Return the [x, y] coordinate for the center point of the cell that contains the specified text.  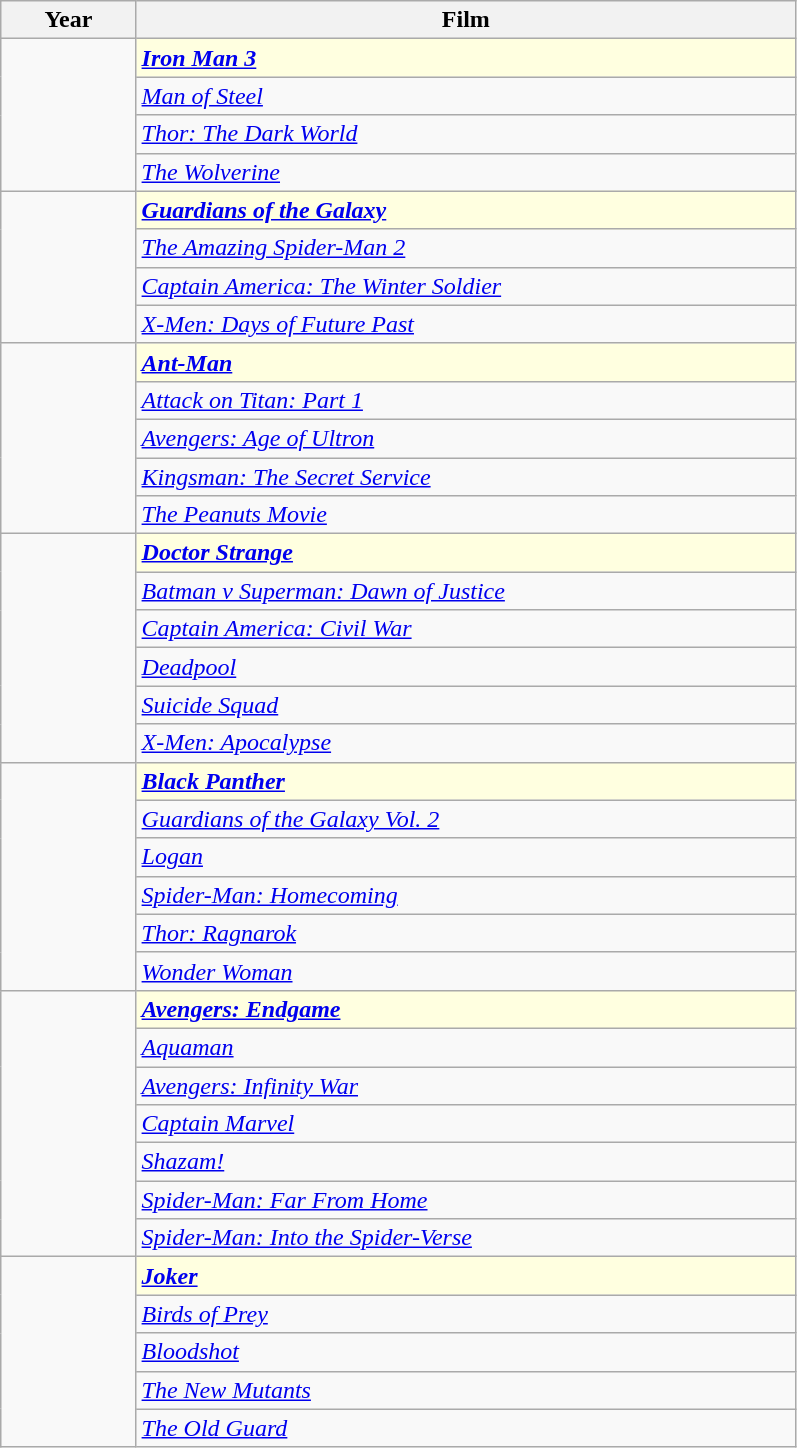
The Old Guard [466, 1428]
Attack on Titan: Part 1 [466, 400]
Captain Marvel [466, 1124]
Thor: The Dark World [466, 134]
Guardians of the Galaxy Vol. 2 [466, 819]
Birds of Prey [466, 1314]
Avengers: Age of Ultron [466, 438]
The Wolverine [466, 172]
X-Men: Days of Future Past [466, 324]
Shazam! [466, 1162]
Spider-Man: Into the Spider-Verse [466, 1238]
Suicide Squad [466, 705]
Thor: Ragnarok [466, 933]
Man of Steel [466, 96]
The Amazing Spider-Man 2 [466, 248]
Joker [466, 1276]
Ant-Man [466, 362]
Spider-Man: Far From Home [466, 1200]
Year [68, 20]
Aquaman [466, 1047]
Batman v Superman: Dawn of Justice [466, 591]
X-Men: Apocalypse [466, 743]
Guardians of the Galaxy [466, 210]
Avengers: Infinity War [466, 1085]
Captain America: Civil War [466, 629]
Black Panther [466, 781]
Iron Man 3 [466, 58]
Wonder Woman [466, 971]
Logan [466, 857]
Avengers: Endgame [466, 1009]
Bloodshot [466, 1352]
Film [466, 20]
The New Mutants [466, 1390]
Doctor Strange [466, 553]
Deadpool [466, 667]
Spider-Man: Homecoming [466, 895]
The Peanuts Movie [466, 515]
Kingsman: The Secret Service [466, 477]
Captain America: The Winter Soldier [466, 286]
